For the text-containing cell, return its midpoint in (X, Y) coordinate format. 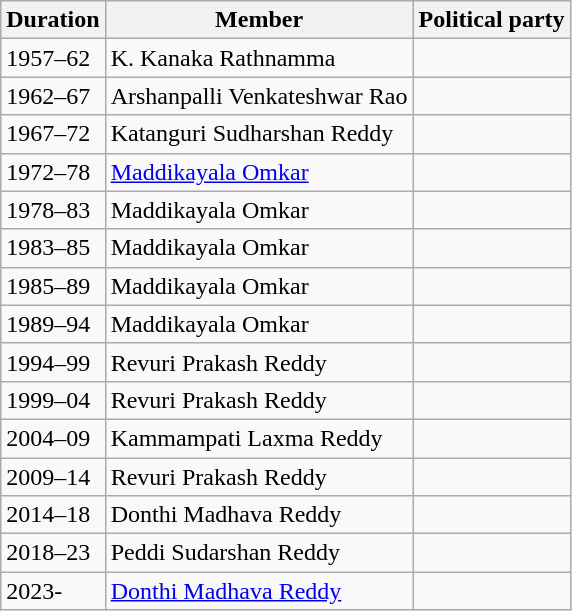
Member (259, 20)
1957–62 (53, 58)
1983–85 (53, 248)
2018–23 (53, 553)
Kammampati Laxma Reddy (259, 438)
Duration (53, 20)
2023- (53, 591)
Arshanpalli Venkateshwar Rao (259, 96)
1978–83 (53, 210)
Katanguri Sudharshan Reddy (259, 134)
1972–78 (53, 172)
2004–09 (53, 438)
1999–04 (53, 400)
K. Kanaka Rathnamma (259, 58)
1994–99 (53, 362)
1962–67 (53, 96)
1985–89 (53, 286)
1967–72 (53, 134)
Political party (492, 20)
Peddi Sudarshan Reddy (259, 553)
2009–14 (53, 477)
2014–18 (53, 515)
1989–94 (53, 324)
